Extract the (x, y) coordinate from the center of the cell holding the provided text.  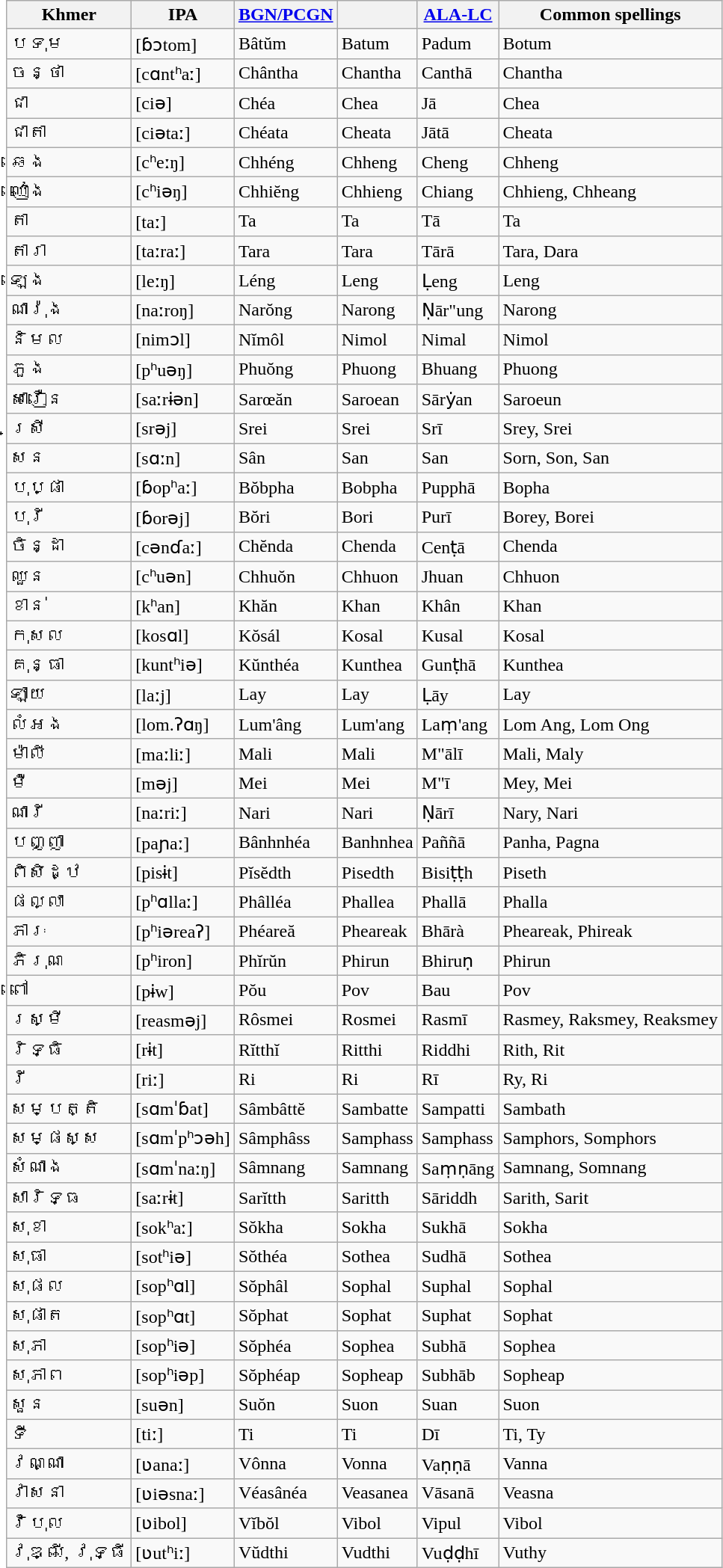
Srey, Srei (610, 428)
Tara, Dara (610, 251)
[kosɑl] (183, 636)
Pŏu (286, 991)
IPA (183, 15)
Cenṭā (458, 547)
[srəj] (183, 428)
សម្បត្តិ (69, 1109)
Pheareak, Phireak (610, 932)
Banhnhea (377, 843)
Vônna (286, 1464)
Lom Ang, Lom Ong (610, 725)
Bâtŭm (286, 44)
[cʰuən] (183, 577)
[leːŋ] (183, 280)
Sarĭtth (286, 1198)
វិបុល (69, 1523)
Batum (377, 44)
[rɨt] (183, 1050)
Samnang (377, 1168)
Kusal (458, 636)
Khmer (69, 15)
សន (69, 458)
Bori (377, 517)
Botum (610, 44)
Ḷeng (458, 280)
Rith, Rit (610, 1050)
Cheng (458, 162)
Purī (458, 517)
Chhuŏn (286, 577)
Sâmbâttĕ (286, 1109)
បទុម (69, 44)
តារា (69, 251)
ឡេង (69, 280)
[sokʰaː] (183, 1227)
សុភា (69, 1346)
[sotʰiə] (183, 1257)
[pɨw] (183, 991)
Léng (286, 280)
Chhieng, Chheang (610, 192)
Sŏphâl (286, 1286)
Nĭmôl (286, 339)
សារិទ្ធ (69, 1198)
Chhéng (286, 162)
[nimɔl] (183, 339)
Jātā (458, 133)
Vŭdthi (286, 1552)
[sopʰɑt] (183, 1316)
Sŏthéa (286, 1257)
Narŏng (286, 310)
[riː] (183, 1080)
បញ្ញា (69, 843)
[sɑːn] (183, 458)
Subhā (458, 1346)
កុសល (69, 636)
Sâmphâss (286, 1139)
Veasna (610, 1493)
Padum (458, 44)
សុផាត (69, 1316)
Laṃ'ang (458, 725)
Sambath (610, 1109)
Vuḍḍhī (458, 1552)
Phallā (458, 902)
ទី (69, 1434)
Sukhā (458, 1227)
Kŏsál (286, 636)
Chântha (286, 73)
[ɓɔtom] (183, 44)
Bhārà (458, 932)
[sɑmˈnaːŋ] (183, 1168)
Khân (458, 606)
សុផល (69, 1286)
Jā (458, 103)
[ʋutʰiː] (183, 1552)
Vanna (610, 1464)
Saroeun (610, 399)
Saroean (377, 399)
Vonna (377, 1464)
Panha, Pagna (610, 843)
Sambatte (377, 1109)
Gunṭhā (458, 665)
ជាតា (69, 133)
Ritthi (377, 1050)
M"ālī (458, 754)
ALA-LC (458, 15)
Sŏkha (286, 1227)
[naːroŋ] (183, 310)
[pʰuəŋ] (183, 369)
Saṃṇāng (458, 1168)
Pupphā (458, 488)
គុន្ធា (69, 665)
Piseth (610, 873)
Chhiĕng (286, 192)
Vuthy (610, 1552)
[sopʰiə] (183, 1346)
Saritth (377, 1198)
Tārā (458, 251)
សំណាង (69, 1168)
Pĭsĕdth (286, 873)
Chĕnda (286, 547)
ភួង (69, 369)
Riddhi (458, 1050)
Ḷāy (458, 695)
Lum'âng (286, 725)
Sŏphat (286, 1316)
[cənɗaː] (183, 547)
Suphat (458, 1316)
Pheareak (377, 932)
Suphal (458, 1286)
[laːj] (183, 695)
[sopʰɑl] (183, 1286)
Bobpha (377, 488)
[taːraː] (183, 251)
[sopʰiəp] (183, 1375)
[saːrɨən] (183, 399)
ណារ៉ុង (69, 310)
BGN/PCGN (286, 15)
Dī (458, 1434)
Sarœăn (286, 399)
Nary, Nari (610, 813)
Sŏphéa (286, 1346)
Samphors, Somphors (610, 1139)
Rôsmei (286, 1020)
Phallea (377, 902)
[lom.ʔɑŋ] (183, 725)
M"ī (458, 784)
Sampatti (458, 1109)
[pisɨt] (183, 873)
ភិរុណ (69, 961)
បុប្ផា (69, 488)
[pʰiron] (183, 961)
Bŏbpha (286, 488)
សុធា (69, 1257)
Khăn (286, 606)
ស្រី (69, 428)
ផល្លា (69, 902)
[kuntʰiə] (183, 665)
Sân (286, 458)
Srī (458, 428)
Sarith, Sarit (610, 1198)
ពិសិដ្ឋ (69, 873)
ឆេង (69, 162)
ណារី (69, 813)
[paɲaː] (183, 843)
Pisedth (377, 873)
Ṇār"ung (458, 310)
Jhuan (458, 577)
[cʰeːŋ] (183, 162)
Sāriddh (458, 1198)
Bhiruṇ (458, 961)
Chéata (286, 133)
[cʰiəŋ] (183, 192)
Vaṇṇā (458, 1464)
[taː] (183, 221)
[ciətaː] (183, 133)
Bhuang (458, 369)
Bŏri (286, 517)
វុឌ្ឍី, វុទ្ធី (69, 1552)
Canthā (458, 73)
រស្មី (69, 1020)
Sārẏan (458, 399)
[tiː] (183, 1434)
សុភាព (69, 1375)
[saːrɨt] (183, 1198)
[ʋibol] (183, 1523)
ពៅ (69, 991)
[ʋiəsnaː] (183, 1493)
ខាន់ (69, 606)
Vĭbŏl (286, 1523)
Lum'ang (377, 725)
Phuŏng (286, 369)
[naːriː] (183, 813)
Rasmī (458, 1020)
Samnang, Somnang (610, 1168)
Bisiṭṭh (458, 873)
Common spellings (610, 15)
Rĭtthĭ (286, 1050)
Kŭnthéa (286, 665)
[cɑntʰaː] (183, 73)
វណ្ណា (69, 1464)
Vāsanā (458, 1493)
ឈៀង (69, 192)
[ʋanaː] (183, 1464)
Sudhā (458, 1257)
Subhāb (458, 1375)
Sŏphéap (286, 1375)
ឡាយ (69, 695)
Vipul (458, 1523)
លំអង (69, 725)
Phéareă (286, 932)
Nimal (458, 339)
Ṇārī (458, 813)
Sorn, Son, San (610, 458)
សួន (69, 1405)
Tā (458, 221)
សម្ផស្ស (69, 1139)
[maːliː] (183, 754)
[suən] (183, 1405)
Ti, Ty (610, 1434)
ចន្ថា (69, 73)
Vudthi (377, 1552)
Chéa (286, 103)
Suan (458, 1405)
Phalla (610, 902)
Veasanea (377, 1493)
Rī (458, 1080)
Suŏn (286, 1405)
Rosmei (377, 1020)
សុខា (69, 1227)
[kʰan] (183, 606)
Rasmey, Raksmey, Reaksmey (610, 1020)
ម៉ាលី (69, 754)
Bau (458, 991)
[məj] (183, 784)
ភារៈ (69, 932)
[ɓopʰaː] (183, 488)
Sâmnang (286, 1168)
ចិន្ដា (69, 547)
វាសនា (69, 1493)
[pʰiəreaʔ] (183, 932)
សារឿន (69, 399)
Chhieng (377, 192)
Phâlléa (286, 902)
Borey, Borei (610, 517)
រិទ្ធិ (69, 1050)
[sɑmˈpʰɔəh] (183, 1139)
បុរី (69, 517)
ជា (69, 103)
Mey, Mei (610, 784)
ឈួន (69, 577)
Phĭrŭn (286, 961)
[reasməj] (183, 1020)
Bopha (610, 488)
តា (69, 221)
Paññā (458, 843)
Mali, Maly (610, 754)
Véasânéa (286, 1493)
[pʰɑllaː] (183, 902)
[ciə] (183, 103)
និមល (69, 339)
Chiang (458, 192)
Ry, Ri (610, 1080)
[sɑmˈɓat] (183, 1109)
រី (69, 1080)
Bânhnhéa (286, 843)
ម៉ី (69, 784)
[ɓorəj] (183, 517)
